For the text-containing cell, return its midpoint in [X, Y] coordinate format. 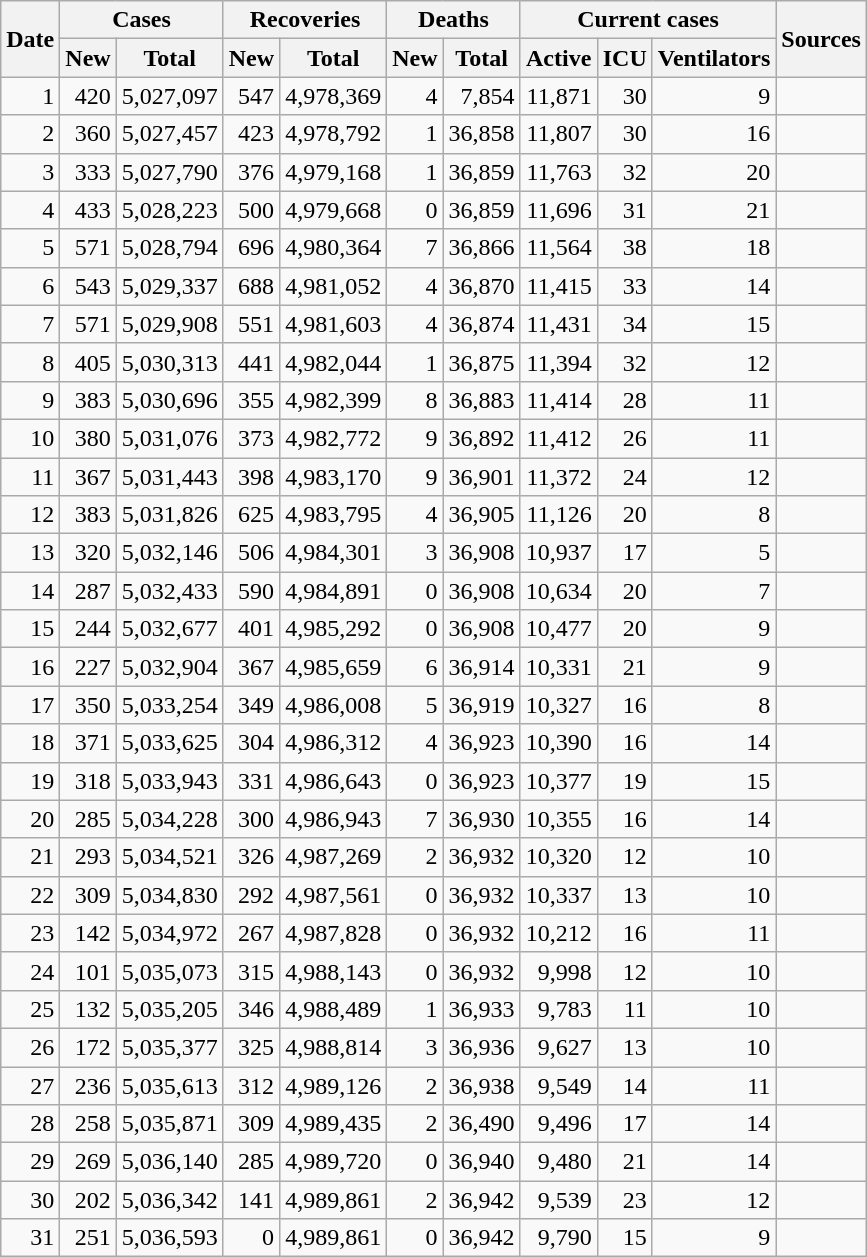
36,936 [482, 1047]
325 [251, 1047]
36,905 [482, 515]
4,980,364 [334, 248]
5,035,377 [170, 1047]
4,981,052 [334, 286]
36,892 [482, 438]
4,984,891 [334, 591]
Deaths [454, 20]
11,564 [558, 248]
4,988,489 [334, 1009]
Current cases [648, 20]
10,377 [558, 781]
441 [251, 362]
10,212 [558, 933]
5,035,073 [170, 971]
11,414 [558, 400]
4,986,643 [334, 781]
5,032,677 [170, 629]
132 [88, 1009]
376 [251, 172]
688 [251, 286]
Active [558, 58]
304 [251, 743]
244 [88, 629]
433 [88, 210]
4,984,301 [334, 553]
405 [88, 362]
500 [251, 210]
36,933 [482, 1009]
33 [624, 286]
5,030,696 [170, 400]
5,035,871 [170, 1124]
4,987,561 [334, 895]
9,783 [558, 1009]
9,627 [558, 1047]
590 [251, 591]
267 [251, 933]
5,027,097 [170, 96]
27 [30, 1085]
312 [251, 1085]
36,870 [482, 286]
5,036,593 [170, 1238]
9,998 [558, 971]
4,978,792 [334, 134]
9,790 [558, 1238]
5,035,205 [170, 1009]
10,390 [558, 743]
36,914 [482, 667]
Date [30, 39]
423 [251, 134]
11,763 [558, 172]
10,320 [558, 857]
5,032,904 [170, 667]
36,875 [482, 362]
5,030,313 [170, 362]
5,034,972 [170, 933]
258 [88, 1124]
380 [88, 438]
36,901 [482, 477]
547 [251, 96]
36,874 [482, 324]
29 [30, 1162]
10,355 [558, 819]
4,988,143 [334, 971]
9,480 [558, 1162]
326 [251, 857]
420 [88, 96]
543 [88, 286]
11,412 [558, 438]
Ventilators [714, 58]
4,979,668 [334, 210]
4,985,292 [334, 629]
11,126 [558, 515]
36,866 [482, 248]
11,807 [558, 134]
142 [88, 933]
172 [88, 1047]
11,696 [558, 210]
318 [88, 781]
11,394 [558, 362]
5,027,790 [170, 172]
269 [88, 1162]
696 [251, 248]
227 [88, 667]
5,036,140 [170, 1162]
101 [88, 971]
36,940 [482, 1162]
10,634 [558, 591]
506 [251, 553]
25 [30, 1009]
4,983,795 [334, 515]
4,982,044 [334, 362]
371 [88, 743]
141 [251, 1200]
4,986,008 [334, 705]
36,930 [482, 819]
36,883 [482, 400]
36,938 [482, 1085]
5,027,457 [170, 134]
346 [251, 1009]
22 [30, 895]
5,034,830 [170, 895]
11,415 [558, 286]
10,477 [558, 629]
331 [251, 781]
398 [251, 477]
5,033,943 [170, 781]
5,029,908 [170, 324]
36,490 [482, 1124]
333 [88, 172]
11,871 [558, 96]
4,987,828 [334, 933]
551 [251, 324]
315 [251, 971]
4,986,312 [334, 743]
5,034,228 [170, 819]
38 [624, 248]
350 [88, 705]
5,036,342 [170, 1200]
5,032,433 [170, 591]
4,989,720 [334, 1162]
4,987,269 [334, 857]
11,431 [558, 324]
5,035,613 [170, 1085]
10,937 [558, 553]
360 [88, 134]
Recoveries [304, 20]
10,337 [558, 895]
292 [251, 895]
300 [251, 819]
251 [88, 1238]
293 [88, 857]
320 [88, 553]
625 [251, 515]
9,549 [558, 1085]
287 [88, 591]
4,978,369 [334, 96]
5,031,076 [170, 438]
349 [251, 705]
4,989,435 [334, 1124]
4,988,814 [334, 1047]
36,858 [482, 134]
4,981,603 [334, 324]
Cases [142, 20]
5,032,146 [170, 553]
5,028,223 [170, 210]
5,028,794 [170, 248]
373 [251, 438]
4,979,168 [334, 172]
5,034,521 [170, 857]
355 [251, 400]
ICU [624, 58]
9,496 [558, 1124]
4,983,170 [334, 477]
4,989,126 [334, 1085]
4,982,399 [334, 400]
36,919 [482, 705]
10,331 [558, 667]
4,986,943 [334, 819]
401 [251, 629]
11,372 [558, 477]
10,327 [558, 705]
5,031,443 [170, 477]
5,033,625 [170, 743]
202 [88, 1200]
Sources [822, 39]
5,033,254 [170, 705]
4,982,772 [334, 438]
5,031,826 [170, 515]
4,985,659 [334, 667]
9,539 [558, 1200]
5,029,337 [170, 286]
236 [88, 1085]
7,854 [482, 96]
34 [624, 324]
